Identify which cell holds the provided text, then report its [X, Y] central coordinate. 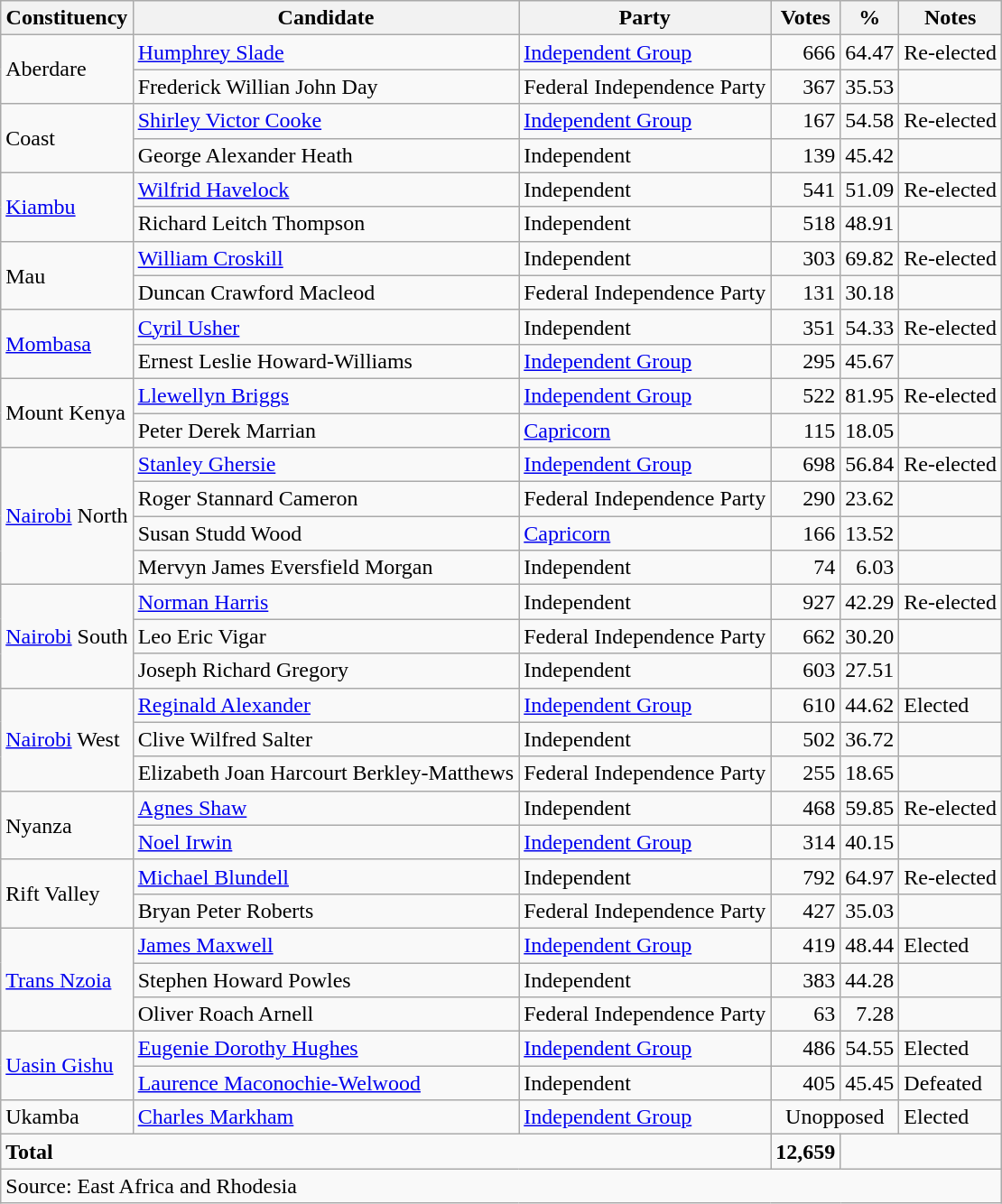
Peter Derek Marrian [326, 431]
131 [805, 292]
Cyril Usher [326, 327]
Clive Wilfred Salter [326, 739]
35.03 [870, 911]
Trans Nzoia [67, 979]
Nairobi South [67, 636]
James Maxwell [326, 945]
Norman Harris [326, 602]
36.72 [870, 739]
Kiambu [67, 207]
6.03 [870, 568]
Constituency [67, 18]
Party [645, 18]
63 [805, 1014]
54.58 [870, 121]
Ernest Leslie Howard-Williams [326, 361]
115 [805, 431]
45.42 [870, 155]
405 [805, 1083]
51.09 [870, 190]
% [870, 18]
792 [805, 876]
468 [805, 808]
48.44 [870, 945]
30.18 [870, 292]
139 [805, 155]
45.45 [870, 1083]
Votes [805, 18]
42.29 [870, 602]
George Alexander Heath [326, 155]
698 [805, 465]
522 [805, 395]
255 [805, 773]
74 [805, 568]
Duncan Crawford Macleod [326, 292]
290 [805, 499]
Shirley Victor Cooke [326, 121]
502 [805, 739]
295 [805, 361]
427 [805, 911]
48.91 [870, 224]
18.65 [870, 773]
Roger Stannard Cameron [326, 499]
23.62 [870, 499]
Charles Markham [326, 1117]
Candidate [326, 18]
7.28 [870, 1014]
Susan Studd Wood [326, 533]
64.47 [870, 52]
603 [805, 671]
Oliver Roach Arnell [326, 1014]
Rift Valley [67, 894]
Elizabeth Joan Harcourt Berkley-Matthews [326, 773]
Bryan Peter Roberts [326, 911]
44.62 [870, 705]
314 [805, 842]
45.67 [870, 361]
Stanley Ghersie [326, 465]
Coast [67, 138]
13.52 [870, 533]
Joseph Richard Gregory [326, 671]
Agnes Shaw [326, 808]
303 [805, 258]
541 [805, 190]
27.51 [870, 671]
486 [805, 1049]
Notes [951, 18]
351 [805, 327]
Laurence Maconochie-Welwood [326, 1083]
40.15 [870, 842]
Humphrey Slade [326, 52]
518 [805, 224]
Mau [67, 275]
69.82 [870, 258]
Ukamba [67, 1117]
Nairobi West [67, 739]
54.55 [870, 1049]
59.85 [870, 808]
Mervyn James Eversfield Morgan [326, 568]
Defeated [951, 1083]
Nairobi North [67, 516]
Mombasa [67, 344]
Reginald Alexander [326, 705]
Noel Irwin [326, 842]
Wilfrid Havelock [326, 190]
166 [805, 533]
30.20 [870, 636]
56.84 [870, 465]
44.28 [870, 979]
18.05 [870, 431]
383 [805, 979]
Michael Blundell [326, 876]
54.33 [870, 327]
Stephen Howard Powles [326, 979]
Uasin Gishu [67, 1066]
666 [805, 52]
Eugenie Dorothy Hughes [326, 1049]
927 [805, 602]
12,659 [805, 1152]
64.97 [870, 876]
662 [805, 636]
Nyanza [67, 825]
Frederick Willian John Day [326, 87]
610 [805, 705]
Unopposed [835, 1117]
Leo Eric Vigar [326, 636]
367 [805, 87]
Total [386, 1152]
81.95 [870, 395]
Mount Kenya [67, 412]
Source: East Africa and Rhodesia [502, 1186]
167 [805, 121]
Llewellyn Briggs [326, 395]
William Croskill [326, 258]
Aberdare [67, 69]
35.53 [870, 87]
Richard Leitch Thompson [326, 224]
419 [805, 945]
